Detect which cell encompasses the target text, then output its [X, Y] center coordinate. 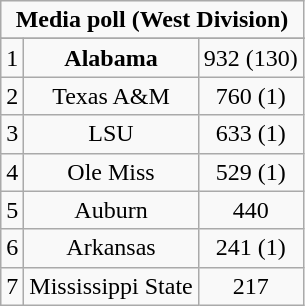
3 [12, 134]
1 [12, 58]
Ole Miss [111, 172]
529 (1) [250, 172]
LSU [111, 134]
633 (1) [250, 134]
Mississippi State [111, 286]
Arkansas [111, 248]
Auburn [111, 210]
Texas A&M [111, 96]
932 (130) [250, 58]
2 [12, 96]
440 [250, 210]
4 [12, 172]
217 [250, 286]
7 [12, 286]
241 (1) [250, 248]
Media poll (West Division) [152, 20]
6 [12, 248]
5 [12, 210]
760 (1) [250, 96]
Alabama [111, 58]
